Extract the (X, Y) coordinate from the center of the cell holding the provided text.  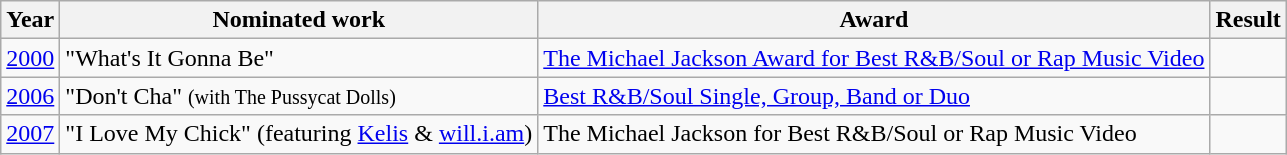
"Don't Cha" (with The Pussycat Dolls) (299, 96)
Result (1248, 20)
The Michael Jackson for Best R&B/Soul or Rap Music Video (874, 134)
Best R&B/Soul Single, Group, Band or Duo (874, 96)
"What's It Gonna Be" (299, 58)
"I Love My Chick" (featuring Kelis & will.i.am) (299, 134)
2007 (30, 134)
Nominated work (299, 20)
2000 (30, 58)
The Michael Jackson Award for Best R&B/Soul or Rap Music Video (874, 58)
2006 (30, 96)
Award (874, 20)
Year (30, 20)
